Find where the given text appears and provide that cell's center as (x, y) coordinate. 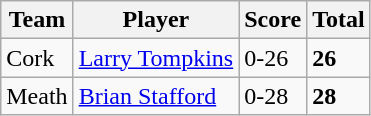
Player (156, 20)
26 (339, 58)
Score (273, 20)
28 (339, 96)
0-26 (273, 58)
0-28 (273, 96)
Meath (37, 96)
Brian Stafford (156, 96)
Total (339, 20)
Team (37, 20)
Cork (37, 58)
Larry Tompkins (156, 58)
